For the text-containing cell, return its midpoint in (x, y) coordinate format. 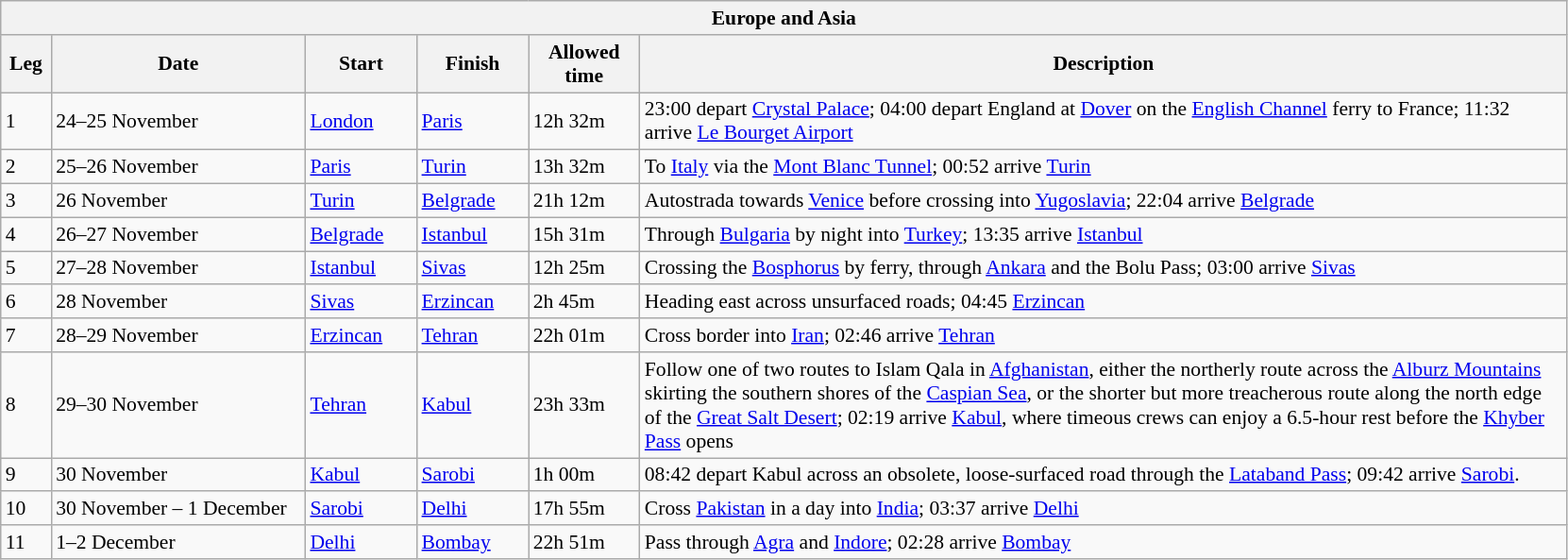
Cross Pakistan in a day into India; 03:37 arrive Delhi (1104, 509)
1–2 December (177, 542)
Leg (26, 64)
Cross border into Iran; 02:46 arrive Tehran (1104, 335)
08:42 depart Kabul across an obsolete, loose-surfaced road through the Lataband Pass; 09:42 arrive Sarobi. (1104, 475)
Pass through Agra and Indore; 02:28 arrive Bombay (1104, 542)
6 (26, 302)
1 (26, 121)
29–30 November (177, 405)
Finish (473, 64)
Bombay (473, 542)
25–26 November (177, 167)
10 (26, 509)
4 (26, 234)
Autostrada towards Venice before crossing into Yugoslavia; 22:04 arrive Belgrade (1104, 201)
Through Bulgaria by night into Turkey; 13:35 arrive Istanbul (1104, 234)
26–27 November (177, 234)
11 (26, 542)
23h 33m (584, 405)
28–29 November (177, 335)
30 November – 1 December (177, 509)
24–25 November (177, 121)
22h 01m (584, 335)
3 (26, 201)
27–28 November (177, 268)
12h 32m (584, 121)
Europe and Asia (784, 18)
26 November (177, 201)
28 November (177, 302)
1h 00m (584, 475)
Description (1104, 64)
30 November (177, 475)
12h 25m (584, 268)
5 (26, 268)
Start (361, 64)
9 (26, 475)
23:00 depart Crystal Palace; 04:00 depart England at Dover on the English Channel ferry to France; 11:32 arrive Le Bourget Airport (1104, 121)
2 (26, 167)
17h 55m (584, 509)
To Italy via the Mont Blanc Tunnel; 00:52 arrive Turin (1104, 167)
Heading east across unsurfaced roads; 04:45 Erzincan (1104, 302)
Crossing the Bosphorus by ferry, through Ankara and the Bolu Pass; 03:00 arrive Sivas (1104, 268)
2h 45m (584, 302)
Allowed time (584, 64)
London (361, 121)
Date (177, 64)
21h 12m (584, 201)
13h 32m (584, 167)
15h 31m (584, 234)
7 (26, 335)
22h 51m (584, 542)
8 (26, 405)
